Locate the cell with the specified text and output its (x, y) center coordinate. 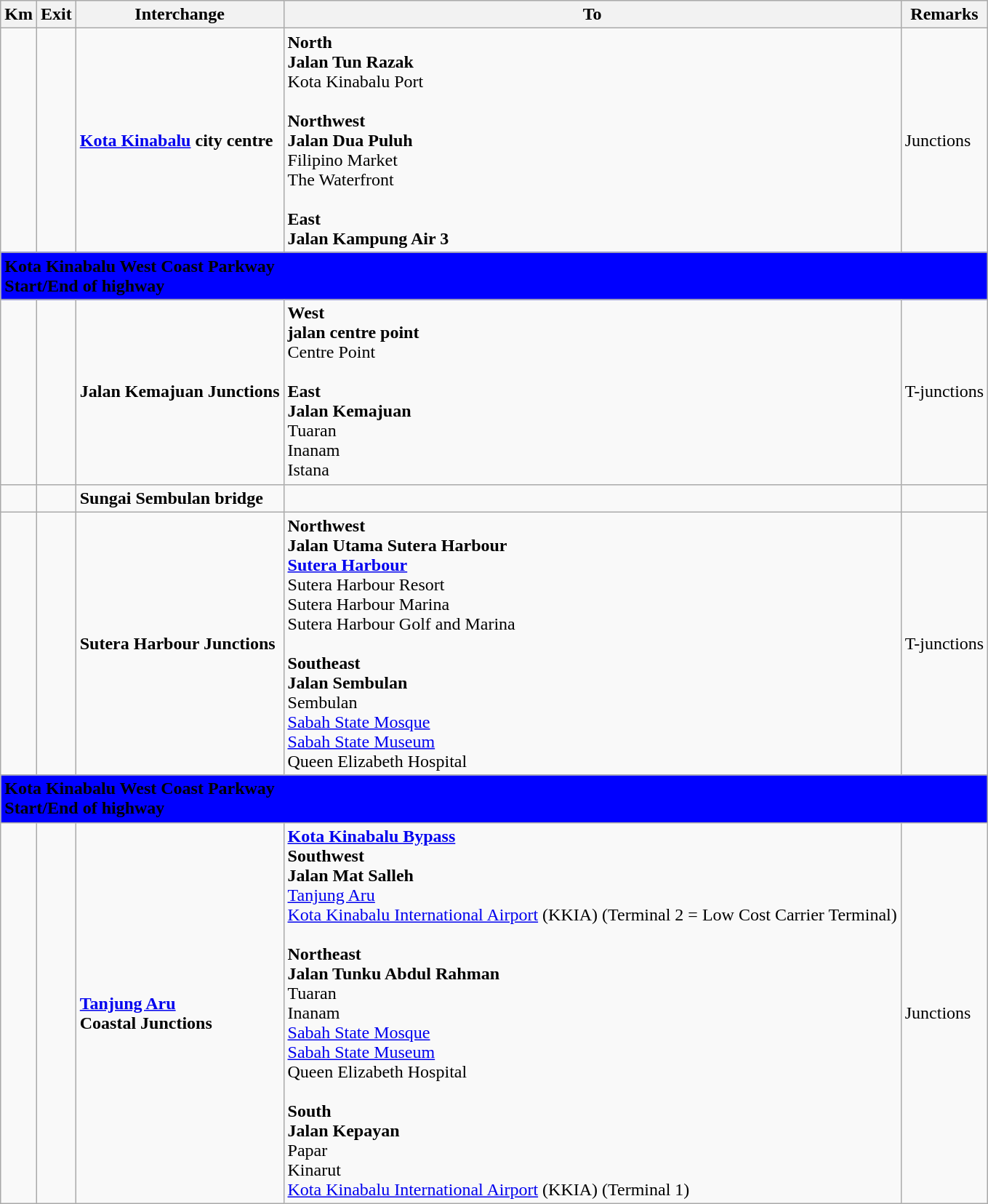
Sungai Sembulan bridge (180, 498)
Westjalan centre pointCentre PointEastJalan KemajuanTuaranInanamIstana (592, 392)
Kota Kinabalu city centre (180, 140)
Km (19, 15)
Sutera Harbour Junctions (180, 643)
Exit (56, 15)
Tanjung AruCoastal Junctions (180, 1013)
Interchange (180, 15)
NorthJalan Tun RazakKota Kinabalu Port NorthwestJalan Dua PuluhFilipino MarketThe WaterfrontEastJalan Kampung Air 3 (592, 140)
To (592, 15)
Jalan Kemajuan Junctions (180, 392)
Remarks (944, 15)
